Output the [x, y] coordinate of the center of the cell containing the given text.  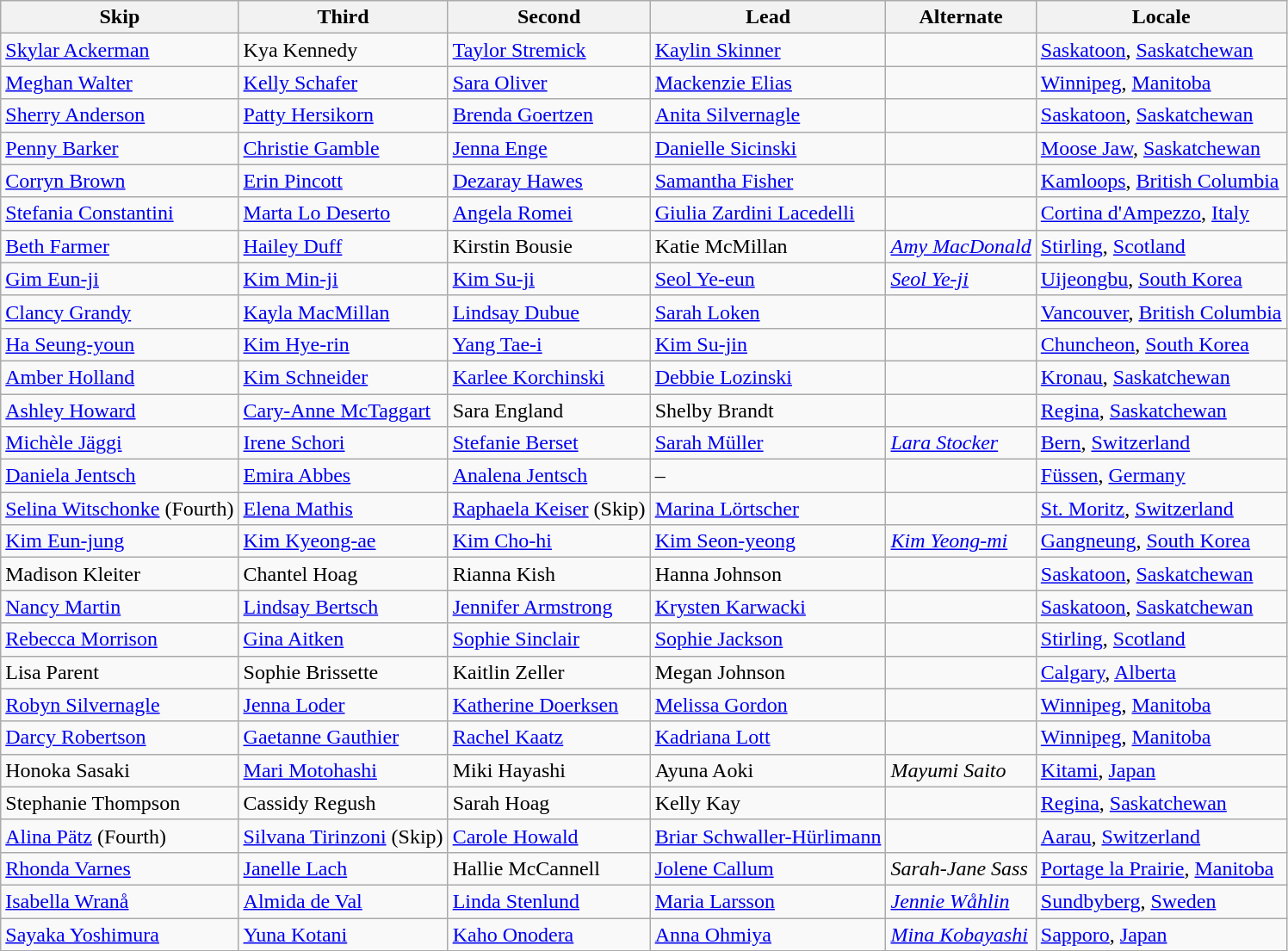
Sophie Sinclair [549, 639]
Calgary, Alberta [1161, 672]
Anita Silvernagle [768, 115]
Madison Kleiter [120, 574]
Kayla MacMillan [343, 312]
Skylar Ackerman [120, 50]
Sarah Hoag [549, 803]
Gim Eun-ji [120, 279]
Ha Seung-youn [120, 344]
Yang Tae-i [549, 344]
Gangneung, South Korea [1161, 541]
Kim Su-jin [768, 344]
Samantha Fisher [768, 181]
Marina Lörtscher [768, 509]
Jennie Wåhlin [961, 901]
Briar Schwaller-Hürlimann [768, 836]
Sophie Jackson [768, 639]
Rebecca Morrison [120, 639]
Kitami, Japan [1161, 770]
Debbie Lozinski [768, 377]
Linda Stenlund [549, 901]
Kim Eun-jung [120, 541]
Kaitlin Zeller [549, 672]
Seol Ye-ji [961, 279]
Nancy Martin [120, 607]
Emira Abbes [343, 476]
Sarah-Jane Sass [961, 868]
Irene Schori [343, 443]
Kadriana Lott [768, 738]
Rachel Kaatz [549, 738]
Melissa Gordon [768, 705]
Giulia Zardini Lacedelli [768, 213]
Janelle Lach [343, 868]
Kim Schneider [343, 377]
Dezaray Hawes [549, 181]
Taylor Stremick [549, 50]
Cary-Anne McTaggart [343, 411]
Sarah Loken [768, 312]
Moose Jaw, Saskatchewan [1161, 148]
Isabella Wranå [120, 901]
Füssen, Germany [1161, 476]
Sarah Müller [768, 443]
Maria Larsson [768, 901]
Beth Farmer [120, 246]
Meghan Walter [120, 83]
Portage la Prairie, Manitoba [1161, 868]
Chuncheon, South Korea [1161, 344]
Amy MacDonald [961, 246]
– [768, 476]
Skip [120, 17]
Danielle Sicinski [768, 148]
Aarau, Switzerland [1161, 836]
Sophie Brissette [343, 672]
Alternate [961, 17]
Sara Oliver [549, 83]
Honoka Sasaki [120, 770]
Chantel Hoag [343, 574]
Stefanie Berset [549, 443]
Shelby Brandt [768, 411]
Lead [768, 17]
Ayuna Aoki [768, 770]
Lisa Parent [120, 672]
Kim Su-ji [549, 279]
Daniela Jentsch [120, 476]
Sayaka Yoshimura [120, 934]
Michèle Jäggi [120, 443]
Almida de Val [343, 901]
Sundbyberg, Sweden [1161, 901]
Kim Yeong-mi [961, 541]
Silvana Tirinzoni (Skip) [343, 836]
Christie Gamble [343, 148]
Lara Stocker [961, 443]
Locale [1161, 17]
Hallie McCannell [549, 868]
Marta Lo Deserto [343, 213]
Krysten Karwacki [768, 607]
Rhonda Varnes [120, 868]
Analena Jentsch [549, 476]
Kim Hye-rin [343, 344]
Mina Kobayashi [961, 934]
Jolene Callum [768, 868]
Selina Witschonke (Fourth) [120, 509]
Hanna Johnson [768, 574]
Yuna Kotani [343, 934]
Kelly Schafer [343, 83]
Ashley Howard [120, 411]
Miki Hayashi [549, 770]
Darcy Robertson [120, 738]
Carole Howald [549, 836]
Sara England [549, 411]
Kronau, Saskatchewan [1161, 377]
Mackenzie Elias [768, 83]
Gina Aitken [343, 639]
Kaylin Skinner [768, 50]
Angela Romei [549, 213]
Kim Seon-yeong [768, 541]
Cortina d'Ampezzo, Italy [1161, 213]
Kelly Kay [768, 803]
Bern, Switzerland [1161, 443]
Gaetanne Gauthier [343, 738]
Kamloops, British Columbia [1161, 181]
Rianna Kish [549, 574]
Kirstin Bousie [549, 246]
Lindsay Bertsch [343, 607]
Mari Motohashi [343, 770]
Raphaela Keiser (Skip) [549, 509]
Lindsay Dubue [549, 312]
Kaho Onodera [549, 934]
Mayumi Saito [961, 770]
Uijeongbu, South Korea [1161, 279]
Jenna Enge [549, 148]
Katie McMillan [768, 246]
Second [549, 17]
Stefania Constantini [120, 213]
Katherine Doerksen [549, 705]
Erin Pincott [343, 181]
Sapporo, Japan [1161, 934]
Alina Pätz (Fourth) [120, 836]
Kim Min-ji [343, 279]
St. Moritz, Switzerland [1161, 509]
Clancy Grandy [120, 312]
Sherry Anderson [120, 115]
Anna Ohmiya [768, 934]
Stephanie Thompson [120, 803]
Penny Barker [120, 148]
Patty Hersikorn [343, 115]
Cassidy Regush [343, 803]
Amber Holland [120, 377]
Kim Cho-hi [549, 541]
Vancouver, British Columbia [1161, 312]
Brenda Goertzen [549, 115]
Kim Kyeong-ae [343, 541]
Third [343, 17]
Elena Mathis [343, 509]
Corryn Brown [120, 181]
Megan Johnson [768, 672]
Karlee Korchinski [549, 377]
Jennifer Armstrong [549, 607]
Hailey Duff [343, 246]
Robyn Silvernagle [120, 705]
Jenna Loder [343, 705]
Seol Ye-eun [768, 279]
Kya Kennedy [343, 50]
